Search for the cell housing the specified text and yield its (x, y) center coordinate. 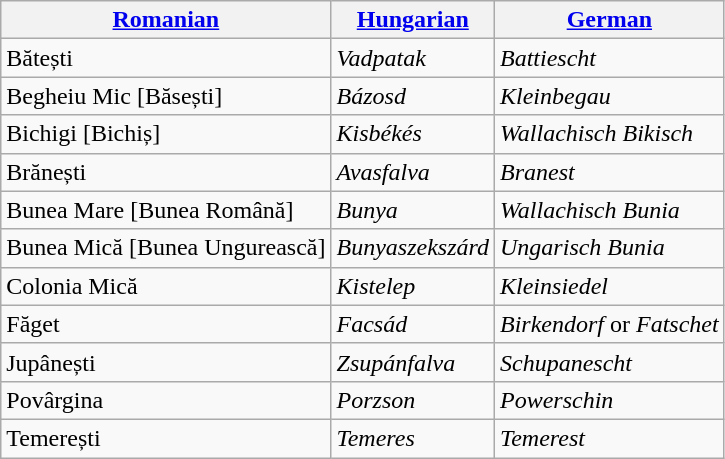
Facsád (413, 324)
Kisbékés (413, 134)
Birkendorf or Fatschet (610, 324)
Bichigi [Bichiș] (166, 134)
Jupânești (166, 362)
Kleinbegau (610, 96)
Brănești (166, 172)
Temerest (610, 438)
Battiescht (610, 58)
German (610, 20)
Begheiu Mic [Băsești] (166, 96)
Schupanescht (610, 362)
Bunya (413, 210)
Bázosd (413, 96)
Porzson (413, 400)
Bunea Mare [Bunea Română] (166, 210)
Colonia Mică (166, 286)
Kleinsiedel (610, 286)
Powerschin (610, 400)
Povârgina (166, 400)
Kistelep (413, 286)
Wallachisch Bikisch (610, 134)
Branest (610, 172)
Bunyaszekszárd (413, 248)
Zsupánfalva (413, 362)
Avasfalva (413, 172)
Hungarian (413, 20)
Wallachisch Bunia (610, 210)
Bunea Mică [Bunea Ungurească] (166, 248)
Făget (166, 324)
Temerești (166, 438)
Vadpatak (413, 58)
Temeres (413, 438)
Bătești (166, 58)
Romanian (166, 20)
Ungarisch Bunia (610, 248)
